Extract the [x, y] coordinate from the center of the cell holding the provided text.  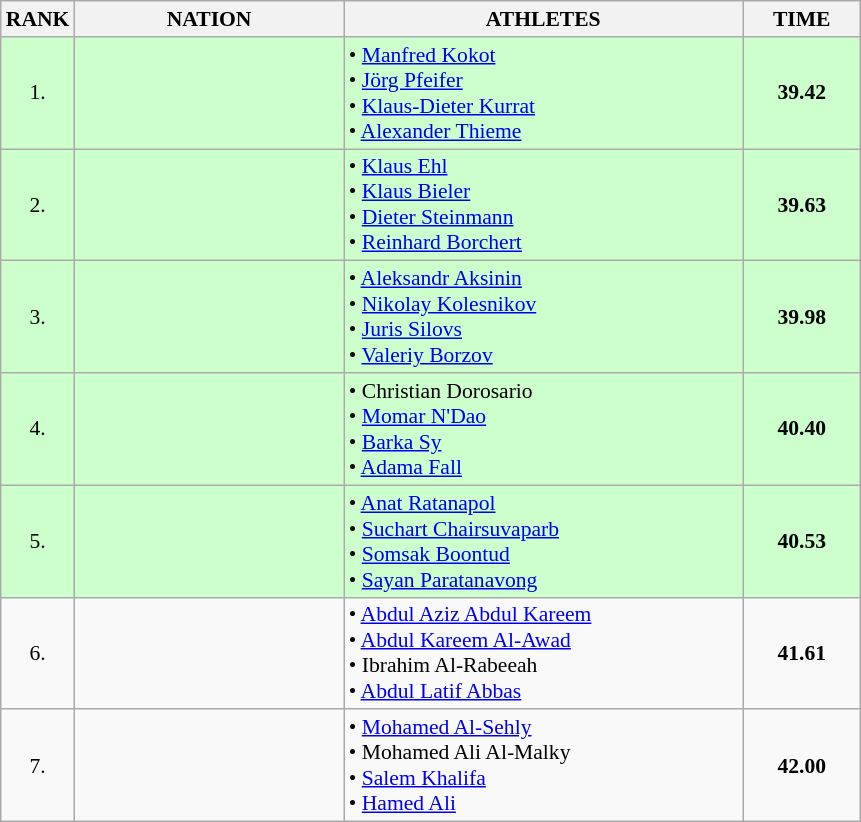
1. [38, 93]
ATHLETES [544, 19]
39.42 [802, 93]
40.53 [802, 541]
• Abdul Aziz Abdul Kareem• Abdul Kareem Al-Awad• Ibrahim Al-Rabeeah• Abdul Latif Abbas [544, 653]
RANK [38, 19]
5. [38, 541]
TIME [802, 19]
• Christian Dorosario• Momar N'Dao• Barka Sy• Adama Fall [544, 429]
39.98 [802, 317]
41.61 [802, 653]
• Anat Ratanapol• Suchart Chairsuvaparb• Somsak Boontud• Sayan Paratanavong [544, 541]
• Mohamed Al-Sehly• Mohamed Ali Al-Malky• Salem Khalifa• Hamed Ali [544, 766]
4. [38, 429]
7. [38, 766]
3. [38, 317]
NATION [208, 19]
• Manfred Kokot• Jörg Pfeifer• Klaus-Dieter Kurrat• Alexander Thieme [544, 93]
• Klaus Ehl• Klaus Bieler• Dieter Steinmann• Reinhard Borchert [544, 205]
42.00 [802, 766]
2. [38, 205]
39.63 [802, 205]
40.40 [802, 429]
• Aleksandr Aksinin• Nikolay Kolesnikov• Juris Silovs• Valeriy Borzov [544, 317]
6. [38, 653]
